Search for the cell housing the specified text and yield its [x, y] center coordinate. 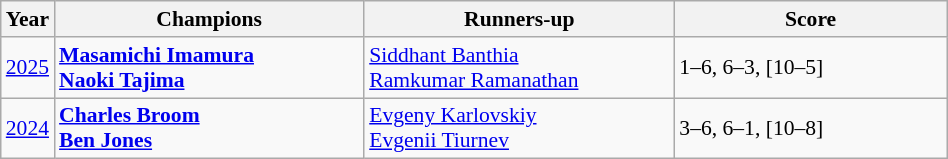
Champions [209, 19]
1–6, 6–3, [10–5] [810, 68]
Runners-up [519, 19]
Score [810, 19]
2024 [28, 128]
Charles Broom Ben Jones [209, 128]
3–6, 6–1, [10–8] [810, 128]
Evgeny Karlovskiy Evgenii Tiurnev [519, 128]
2025 [28, 68]
Siddhant Banthia Ramkumar Ramanathan [519, 68]
Masamichi Imamura Naoki Tajima [209, 68]
Year [28, 19]
